Provide the (X, Y) coordinate of the cell's center where the given text is located.  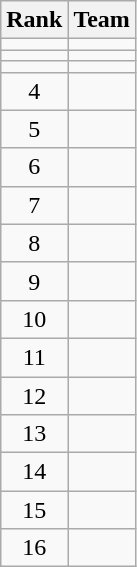
4 (34, 91)
Rank (34, 20)
13 (34, 434)
10 (34, 319)
12 (34, 395)
15 (34, 510)
6 (34, 167)
9 (34, 281)
14 (34, 472)
8 (34, 243)
5 (34, 129)
7 (34, 205)
16 (34, 548)
11 (34, 357)
Team (102, 20)
